Extract the (x, y) coordinate from the center of the cell holding the provided text.  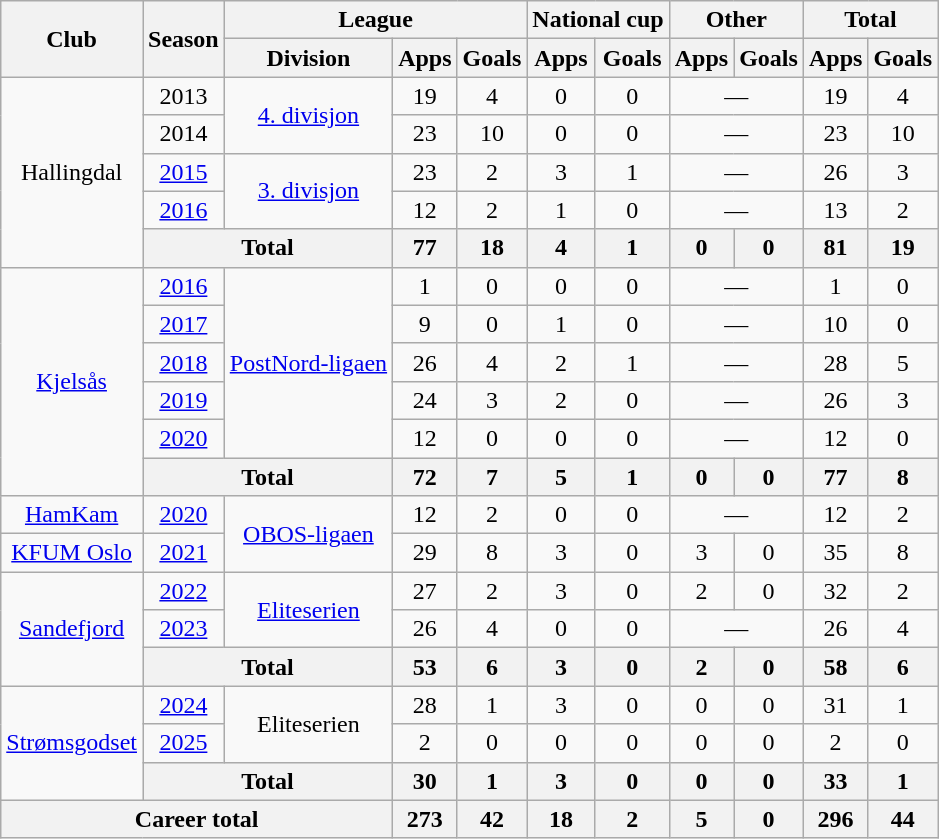
2025 (183, 743)
2017 (183, 324)
33 (835, 781)
7 (492, 477)
National cup (598, 20)
30 (425, 781)
Division (308, 58)
296 (835, 819)
273 (425, 819)
13 (835, 210)
27 (425, 591)
58 (835, 667)
44 (903, 819)
Hallingdal (72, 172)
2023 (183, 629)
32 (835, 591)
HamKam (72, 515)
2022 (183, 591)
72 (425, 477)
2015 (183, 172)
42 (492, 819)
2021 (183, 553)
League (376, 20)
9 (425, 324)
KFUM Oslo (72, 553)
4. divisjon (308, 115)
PostNord-ligaen (308, 362)
2018 (183, 362)
24 (425, 400)
2024 (183, 705)
31 (835, 705)
Club (72, 39)
Career total (197, 819)
2014 (183, 134)
35 (835, 553)
2019 (183, 400)
Other (736, 20)
Kjelsås (72, 381)
Season (183, 39)
29 (425, 553)
81 (835, 248)
53 (425, 667)
3. divisjon (308, 191)
2013 (183, 96)
Strømsgodset (72, 743)
Sandefjord (72, 629)
OBOS-ligaen (308, 534)
